Detect which cell encompasses the target text, then output its [X, Y] center coordinate. 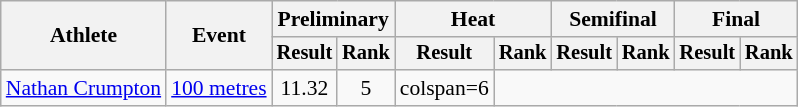
Semifinal [612, 19]
Nathan Crumpton [84, 88]
11.32 [305, 88]
5 [366, 88]
colspan=6 [444, 88]
Heat [474, 19]
Final [736, 19]
100 metres [218, 88]
Preliminary [334, 19]
Athlete [84, 36]
Event [218, 36]
